Pinpoint the cell where the given text exists, returning its (x, y) midpoint coordinate. 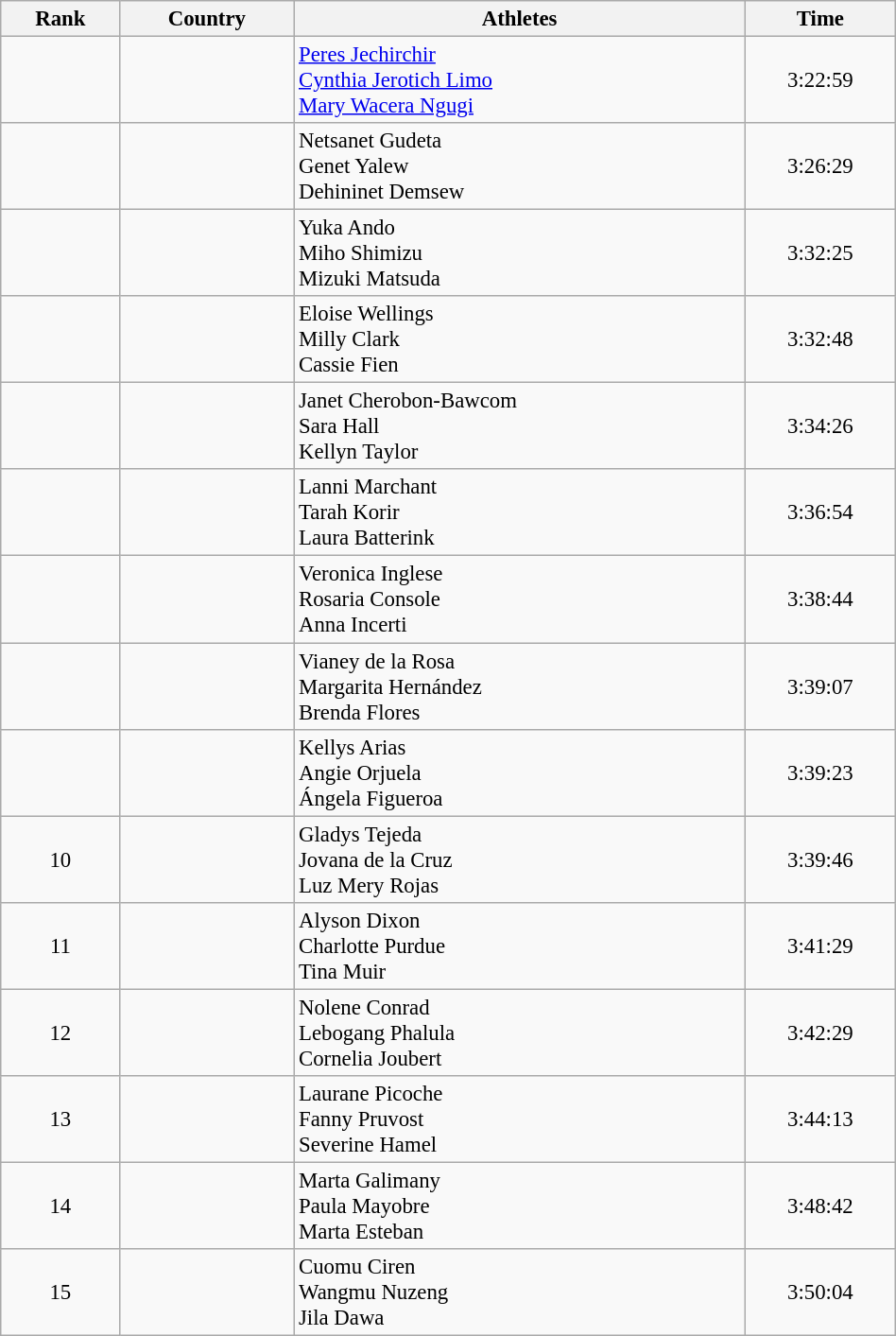
3:34:26 (820, 426)
11 (60, 946)
Nolene ConradLebogang PhalulaCornelia Joubert (520, 1032)
3:39:07 (820, 686)
3:26:29 (820, 166)
Netsanet GudetaGenet YalewDehininet Demsew (520, 166)
Athletes (520, 19)
Alyson DixonCharlotte PurdueTina Muir (520, 946)
Marta GalimanyPaula MayobreMarta Esteban (520, 1206)
Lanni MarchantTarah KorirLaura Batterink (520, 512)
3:42:29 (820, 1032)
Peres JechirchirCynthia Jerotich LimoMary Wacera Ngugi (520, 80)
3:22:59 (820, 80)
Vianey de la RosaMargarita HernándezBrenda Flores (520, 686)
14 (60, 1206)
Kellys AriasAngie OrjuelaÁngela Figueroa (520, 772)
3:38:44 (820, 599)
Yuka AndoMiho ShimizuMizuki Matsuda (520, 253)
3:32:25 (820, 253)
3:39:23 (820, 772)
3:36:54 (820, 512)
Eloise WellingsMilly ClarkCassie Fien (520, 339)
Janet Cherobon-BawcomSara HallKellyn Taylor (520, 426)
12 (60, 1032)
Laurane PicocheFanny PruvostSeverine Hamel (520, 1119)
Gladys TejedaJovana de la CruzLuz Mery Rojas (520, 859)
15 (60, 1293)
3:41:29 (820, 946)
Veronica IngleseRosaria ConsoleAnna Incerti (520, 599)
3:48:42 (820, 1206)
13 (60, 1119)
10 (60, 859)
3:39:46 (820, 859)
3:50:04 (820, 1293)
3:44:13 (820, 1119)
Time (820, 19)
Country (207, 19)
Cuomu CirenWangmu NuzengJila Dawa (520, 1293)
Rank (60, 19)
3:32:48 (820, 339)
